Locate the cell with the specified text and output its (x, y) center coordinate. 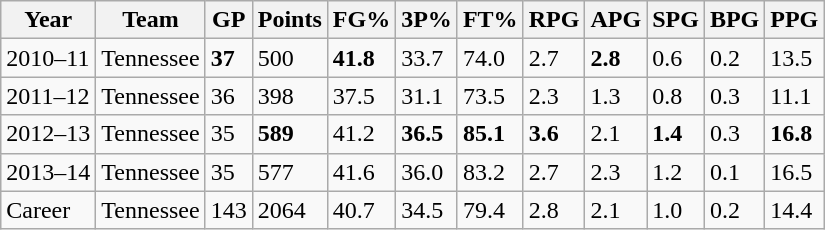
1.0 (676, 210)
1.3 (616, 96)
0.8 (676, 96)
1.2 (676, 172)
41.8 (361, 58)
13.5 (794, 58)
41.6 (361, 172)
500 (290, 58)
Points (290, 20)
37 (228, 58)
2010–11 (48, 58)
3.6 (554, 134)
SPG (676, 20)
74.0 (490, 58)
RPG (554, 20)
36.5 (427, 134)
398 (290, 96)
APG (616, 20)
31.1 (427, 96)
0.1 (734, 172)
34.5 (427, 210)
3P% (427, 20)
589 (290, 134)
79.4 (490, 210)
FT% (490, 20)
2013–14 (48, 172)
GP (228, 20)
Year (48, 20)
Team (150, 20)
14.4 (794, 210)
FG% (361, 20)
41.2 (361, 134)
37.5 (361, 96)
BPG (734, 20)
73.5 (490, 96)
577 (290, 172)
11.1 (794, 96)
0.6 (676, 58)
2064 (290, 210)
83.2 (490, 172)
36.0 (427, 172)
85.1 (490, 134)
2011–12 (48, 96)
36 (228, 96)
33.7 (427, 58)
2012–13 (48, 134)
16.5 (794, 172)
143 (228, 210)
40.7 (361, 210)
Career (48, 210)
PPG (794, 20)
16.8 (794, 134)
1.4 (676, 134)
